Determine the (x, y) coordinate at the center of the cell enclosing the given text.  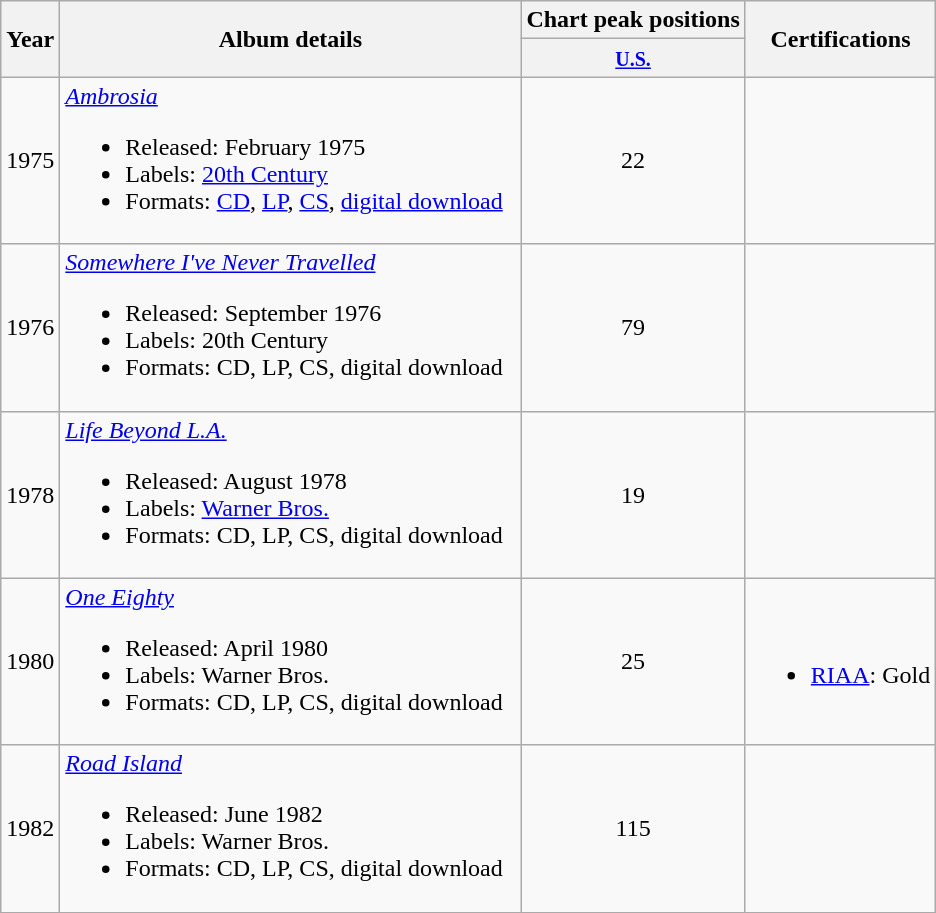
Album details (290, 39)
25 (633, 662)
Certifications (840, 39)
Year (30, 39)
22 (633, 160)
1975 (30, 160)
Chart peak positions (633, 20)
79 (633, 328)
RIAA: Gold (840, 662)
1978 (30, 494)
Life Beyond L.A.Released: August 1978Labels: Warner Bros.Formats: CD, LP, CS, digital download (290, 494)
Road IslandReleased: June 1982Labels: Warner Bros.Formats: CD, LP, CS, digital download (290, 828)
U.S. (633, 58)
1980 (30, 662)
19 (633, 494)
1976 (30, 328)
AmbrosiaReleased: February 1975Labels: 20th CenturyFormats: CD, LP, CS, digital download (290, 160)
115 (633, 828)
Somewhere I've Never TravelledReleased: September 1976Labels: 20th CenturyFormats: CD, LP, CS, digital download (290, 328)
One EightyReleased: April 1980Labels: Warner Bros.Formats: CD, LP, CS, digital download (290, 662)
1982 (30, 828)
